Detect which cell encompasses the target text, then output its [x, y] center coordinate. 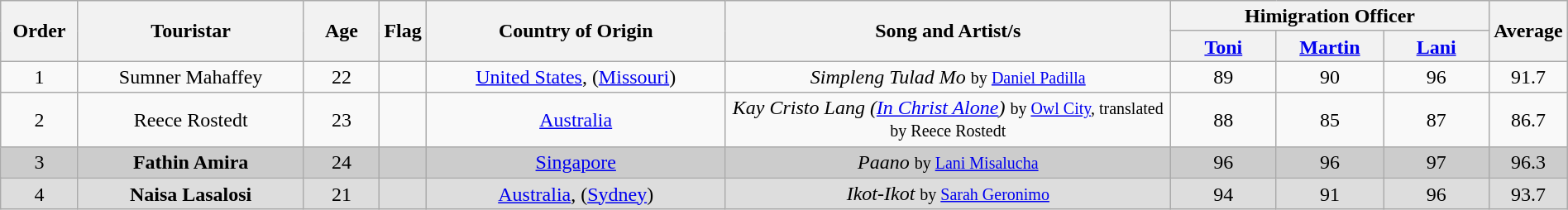
91.7 [1528, 77]
Australia, (Sydney) [576, 193]
Average [1528, 31]
91 [1330, 193]
United States, (Missouri) [576, 77]
Australia [576, 119]
87 [1437, 119]
Age [342, 31]
Toni [1223, 46]
96.3 [1528, 162]
86.7 [1528, 119]
Flag [403, 31]
89 [1223, 77]
Ikot-Ikot by Sarah Geronimo [948, 193]
Touristar [190, 31]
3 [40, 162]
Fathin Amira [190, 162]
24 [342, 162]
23 [342, 119]
Martin [1330, 46]
Kay Cristo Lang (In Christ Alone) by Owl City, translated by Reece Rostedt [948, 119]
4 [40, 193]
Reece Rostedt [190, 119]
Country of Origin [576, 31]
Song and Artist/s [948, 31]
93.7 [1528, 193]
Order [40, 31]
Sumner Mahaffey [190, 77]
90 [1330, 77]
Himigration Officer [1330, 17]
2 [40, 119]
21 [342, 193]
1 [40, 77]
88 [1223, 119]
97 [1437, 162]
Lani [1437, 46]
Paano by Lani Misalucha [948, 162]
22 [342, 77]
Simpleng Tulad Mo by Daniel Padilla [948, 77]
Singapore [576, 162]
94 [1223, 193]
Naisa Lasalosi [190, 193]
85 [1330, 119]
